Detect which cell encompasses the target text, then output its [x, y] center coordinate. 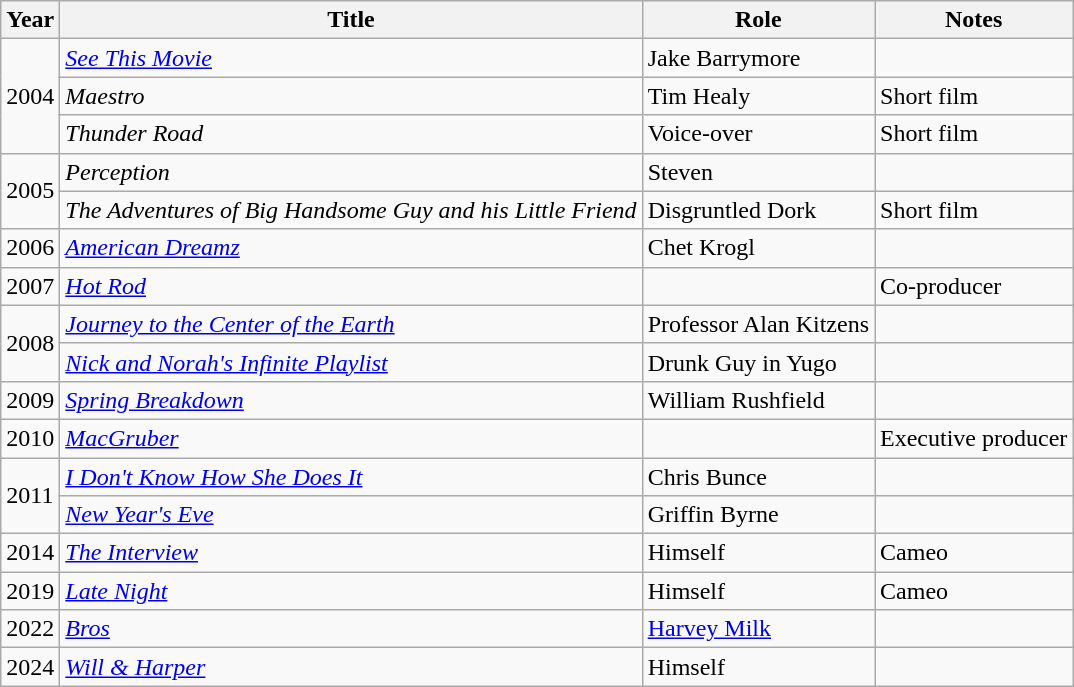
Executive producer [974, 438]
2019 [30, 591]
Journey to the Center of the Earth [351, 324]
Voice-over [758, 134]
I Don't Know How She Does It [351, 477]
Late Night [351, 591]
Harvey Milk [758, 629]
Disgruntled Dork [758, 210]
Thunder Road [351, 134]
Jake Barrymore [758, 58]
Maestro [351, 96]
William Rushfield [758, 400]
2006 [30, 248]
2014 [30, 553]
Tim Healy [758, 96]
2007 [30, 286]
2022 [30, 629]
Bros [351, 629]
Perception [351, 172]
Role [758, 20]
Chris Bunce [758, 477]
2009 [30, 400]
2024 [30, 667]
2004 [30, 96]
Professor Alan Kitzens [758, 324]
2005 [30, 191]
Notes [974, 20]
American Dreamz [351, 248]
Drunk Guy in Yugo [758, 362]
Year [30, 20]
2008 [30, 343]
Spring Breakdown [351, 400]
Griffin Byrne [758, 515]
Will & Harper [351, 667]
Title [351, 20]
2011 [30, 496]
New Year's Eve [351, 515]
The Adventures of Big Handsome Guy and his Little Friend [351, 210]
Steven [758, 172]
Chet Krogl [758, 248]
2010 [30, 438]
Hot Rod [351, 286]
See This Movie [351, 58]
MacGruber [351, 438]
Nick and Norah's Infinite Playlist [351, 362]
Co-producer [974, 286]
The Interview [351, 553]
